Return the [X, Y] coordinate for the center point of the cell that contains the specified text.  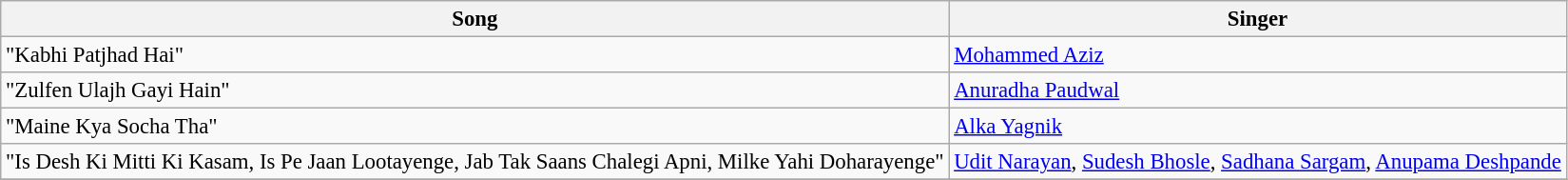
"Zulfen Ulajh Gayi Hain" [475, 90]
Mohammed Aziz [1257, 55]
Singer [1257, 19]
"Is Desh Ki Mitti Ki Kasam, Is Pe Jaan Lootayenge, Jab Tak Saans Chalegi Apni, Milke Yahi Doharayenge" [475, 162]
Udit Narayan, Sudesh Bhosle, Sadhana Sargam, Anupama Deshpande [1257, 162]
Song [475, 19]
"Kabhi Patjhad Hai" [475, 55]
Alka Yagnik [1257, 127]
"Maine Kya Socha Tha" [475, 127]
Anuradha Paudwal [1257, 90]
